Search for the cell housing the specified text and yield its (X, Y) center coordinate. 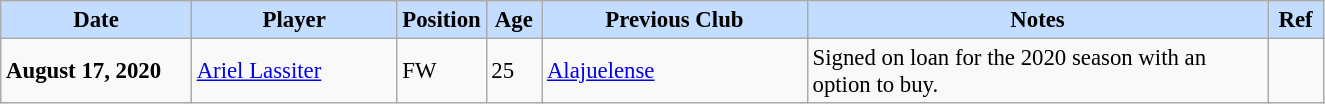
FW (442, 72)
Previous Club (675, 20)
Alajuelense (675, 72)
Age (514, 20)
Ariel Lassiter (294, 72)
Ref (1296, 20)
Player (294, 20)
Notes (1038, 20)
25 (514, 72)
Date (96, 20)
Signed on loan for the 2020 season with an option to buy. (1038, 72)
August 17, 2020 (96, 72)
Position (442, 20)
